For the text-containing cell, return its midpoint in (X, Y) coordinate format. 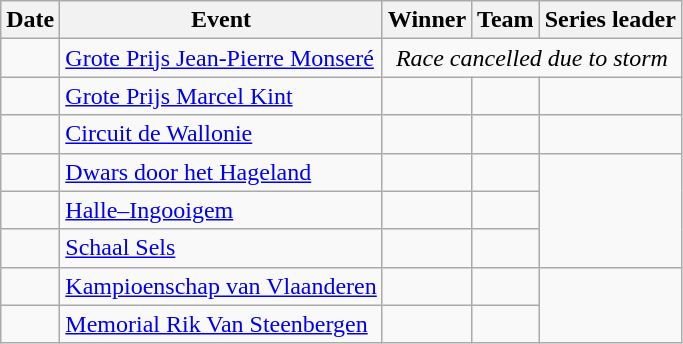
Winner (426, 20)
Kampioenschap van Vlaanderen (221, 286)
Memorial Rik Van Steenbergen (221, 324)
Dwars door het Hageland (221, 172)
Halle–Ingooigem (221, 210)
Date (30, 20)
Team (506, 20)
Circuit de Wallonie (221, 134)
Schaal Sels (221, 248)
Grote Prijs Marcel Kint (221, 96)
Grote Prijs Jean-Pierre Monseré (221, 58)
Event (221, 20)
Race cancelled due to storm (532, 58)
Series leader (610, 20)
